Pinpoint the cell where the given text exists, returning its (X, Y) midpoint coordinate. 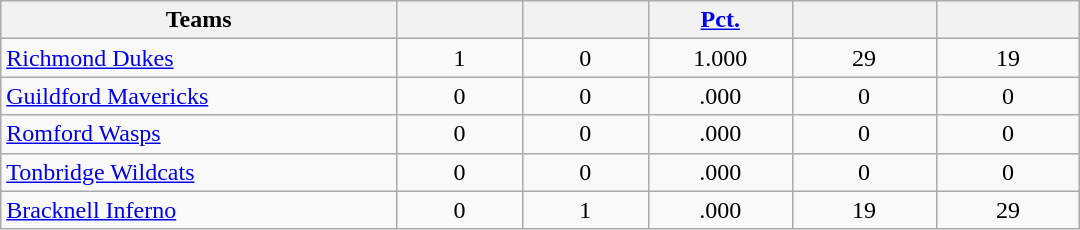
Teams (199, 20)
Bracknell Inferno (199, 210)
Romford Wasps (199, 134)
Pct. (720, 20)
Guildford Mavericks (199, 96)
1.000 (720, 58)
Richmond Dukes (199, 58)
Tonbridge Wildcats (199, 172)
